Detect which cell encompasses the target text, then output its (X, Y) center coordinate. 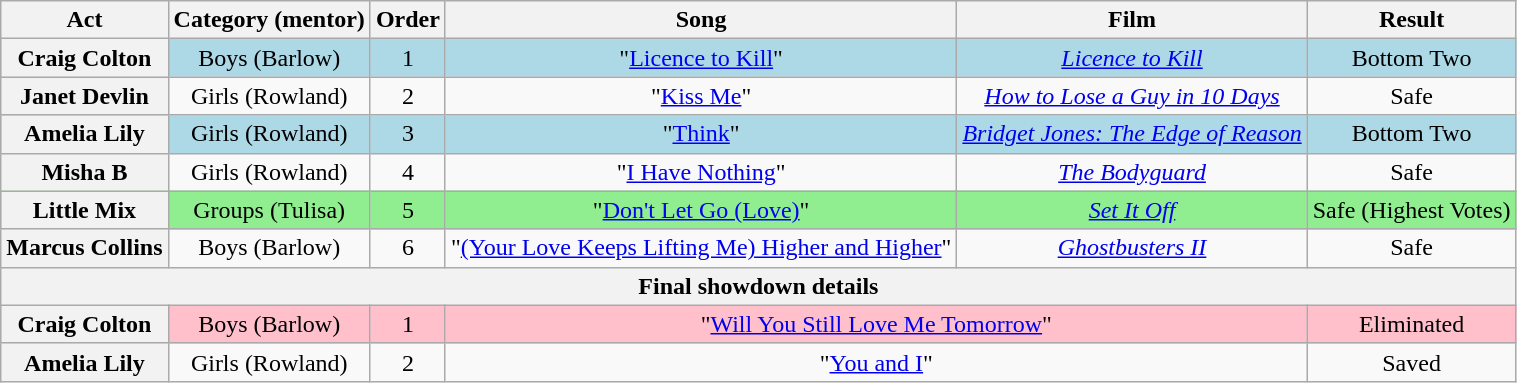
"Will You Still Love Me Tomorrow" (876, 324)
The Bodyguard (1132, 172)
Song (700, 20)
Saved (1412, 362)
Misha B (84, 172)
Ghostbusters II (1132, 248)
Act (84, 20)
Safe (Highest Votes) (1412, 210)
"You and I" (876, 362)
Janet Devlin (84, 96)
How to Lose a Guy in 10 Days (1132, 96)
Order (408, 20)
Groups (Tulisa) (269, 210)
Final showdown details (758, 286)
Marcus Collins (84, 248)
"Kiss Me" (700, 96)
Licence to Kill (1132, 58)
Little Mix (84, 210)
Category (mentor) (269, 20)
5 (408, 210)
4 (408, 172)
6 (408, 248)
Set It Off (1132, 210)
Result (1412, 20)
"I Have Nothing" (700, 172)
"Think" (700, 134)
3 (408, 134)
"(Your Love Keeps Lifting Me) Higher and Higher" (700, 248)
Bridget Jones: The Edge of Reason (1132, 134)
Film (1132, 20)
Eliminated (1412, 324)
"Licence to Kill" (700, 58)
"Don't Let Go (Love)" (700, 210)
